Locate the cell with the specified text and output its [X, Y] center coordinate. 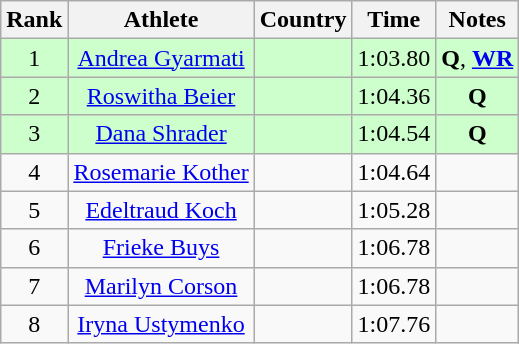
1:03.80 [394, 58]
5 [34, 210]
3 [34, 134]
Athlete [161, 20]
Country [303, 20]
Rosemarie Kother [161, 172]
1:04.64 [394, 172]
8 [34, 324]
Rank [34, 20]
1:04.54 [394, 134]
1 [34, 58]
Roswitha Beier [161, 96]
Time [394, 20]
Frieke Buys [161, 248]
Iryna Ustymenko [161, 324]
6 [34, 248]
Marilyn Corson [161, 286]
Andrea Gyarmati [161, 58]
2 [34, 96]
1:07.76 [394, 324]
7 [34, 286]
Notes [478, 20]
Dana Shrader [161, 134]
4 [34, 172]
1:05.28 [394, 210]
Edeltraud Koch [161, 210]
Q, WR [478, 58]
1:04.36 [394, 96]
